Determine the (x, y) coordinate at the center of the cell enclosing the given text.  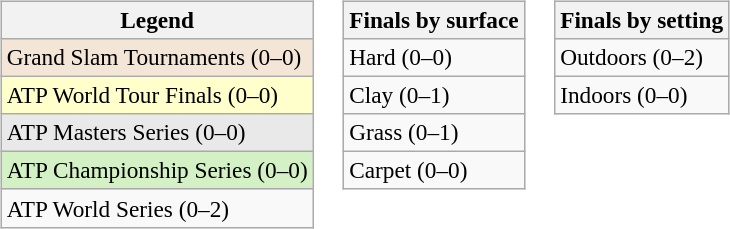
Finals by setting (642, 20)
Indoors (0–0) (642, 95)
ATP Championship Series (0–0) (157, 171)
Clay (0–1) (434, 95)
Outdoors (0–2) (642, 57)
Legend (157, 20)
ATP Masters Series (0–0) (157, 133)
Grand Slam Tournaments (0–0) (157, 57)
Grass (0–1) (434, 133)
ATP World Series (0–2) (157, 208)
Carpet (0–0) (434, 171)
Finals by surface (434, 20)
ATP World Tour Finals (0–0) (157, 95)
Hard (0–0) (434, 57)
